Provide the (x, y) coordinate of the cell's center where the given text is located.  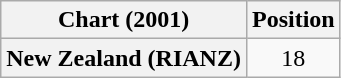
New Zealand (RIANZ) (124, 58)
Position (293, 20)
18 (293, 58)
Chart (2001) (124, 20)
